Search for the cell housing the specified text and yield its (X, Y) center coordinate. 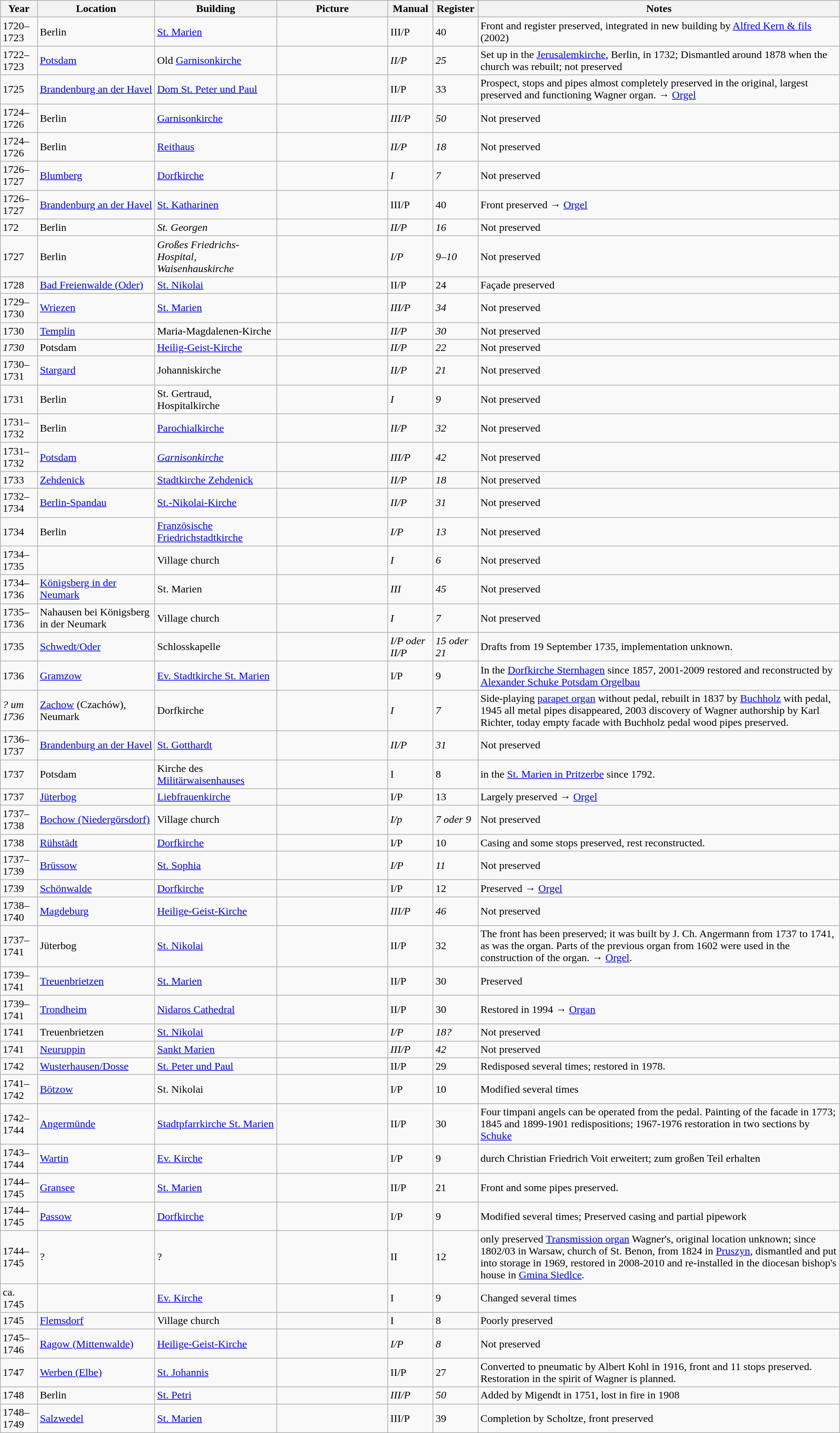
Berlin-Spandau (96, 502)
Nidaros Cathedral (215, 1009)
Angermünde (96, 1124)
Modified several times; Preserved casing and partial pipework (659, 1217)
III (411, 589)
Schönwalde (96, 888)
Front and some pipes preserved. (659, 1188)
in the St. Marien in Pritzerbe since 1792. (659, 774)
Ev. Stadtkirche St. Marien (215, 675)
Register (455, 9)
Preserved (659, 981)
1737–1738 (19, 820)
Bad Freienwalde (Oder) (96, 285)
Picture (332, 9)
Französische Friedrichstadtkirche (215, 532)
Wartin (96, 1158)
Added by Migendt in 1751, lost in fire in 1908 (659, 1395)
1735 (19, 647)
172 (19, 227)
1732–1734 (19, 502)
1742 (19, 1066)
1737–1739 (19, 866)
Schwedt/Oder (96, 647)
ca. 1745 (19, 1298)
46 (455, 911)
Manual (411, 9)
Bochow (Niedergörsdorf) (96, 820)
Zehdenick (96, 480)
Salzwedel (96, 1418)
Schlosskapelle (215, 647)
I/P oder II/P (411, 647)
Königsberg in der Neumark (96, 589)
St.-Nikolai-Kirche (215, 502)
Dom St. Peter und Paul (215, 90)
St. Gertraud, Hospitalkirche (215, 400)
Wusterhausen/Dosse (96, 1066)
Stadtpfarrkirche St. Marien (215, 1124)
Blumberg (96, 175)
I/p (411, 820)
1733 (19, 480)
1738–1740 (19, 911)
Heilig-Geist-Kirche (215, 348)
Front and register preserved, integrated in new building by Alfred Kern & fils (2002) (659, 32)
1748 (19, 1395)
1741–1742 (19, 1089)
Gransee (96, 1188)
Largely preserved → Orgel (659, 797)
Magdeburg (96, 911)
1729–1730 (19, 308)
Preserved → Orgel (659, 888)
1730–1731 (19, 370)
In the Dorfkirche Sternhagen since 1857, 2001-2009 restored and reconstructed by Alexander Schuke Potsdam Orgelbau (659, 675)
St. Katharinen (215, 205)
Façade preserved (659, 285)
1748–1749 (19, 1418)
Location (96, 9)
1743–1744 (19, 1158)
Drafts from 19 September 1735, implementation unknown. (659, 647)
27 (455, 1373)
1742–1744 (19, 1124)
18? (455, 1032)
Front preserved → Orgel (659, 205)
St. Georgen (215, 227)
16 (455, 227)
1739 (19, 888)
6 (455, 560)
Liebfrauenkirche (215, 797)
1736–1737 (19, 745)
Notes (659, 9)
1745–1746 (19, 1343)
1747 (19, 1373)
Trondheim (96, 1009)
Changed several times (659, 1298)
34 (455, 308)
Building (215, 9)
Gramzow (96, 675)
Year (19, 9)
45 (455, 589)
Maria-Magdalenen-Kirche (215, 331)
11 (455, 866)
Passow (96, 1217)
? um 1736 (19, 710)
7 oder 9 (455, 820)
1737–1741 (19, 946)
1734 (19, 532)
1734–1735 (19, 560)
24 (455, 285)
Set up in the Jerusalemkirche, Berlin, in 1732; Dismantled around 1878 when the church was rebuilt; not preserved (659, 60)
25 (455, 60)
St. Petri (215, 1395)
St. Johannis (215, 1373)
Brüssow (96, 866)
29 (455, 1066)
Rühstädt (96, 843)
Restored in 1994 → Organ (659, 1009)
Sankt Marien (215, 1049)
Poorly preserved (659, 1321)
1728 (19, 285)
Zachow (Czachów), Neumark (96, 710)
St. Gotthardt (215, 745)
Nahausen bei Königsberg in der Neumark (96, 618)
Reithaus (215, 147)
St. Peter und Paul (215, 1066)
Großes Friedrichs-Hospital, Waisenhauskirche (215, 256)
Converted to pneumatic by Albert Kohl in 1916, front and 11 stops preserved. Restoration in the spirit of Wagner is planned. (659, 1373)
Old Garnisonkirche (215, 60)
1727 (19, 256)
1735–1736 (19, 618)
Ragow (Mittenwalde) (96, 1343)
II (411, 1258)
Redisposed several times; restored in 1978. (659, 1066)
Templin (96, 331)
Prospect, stops and pipes almost completely preserved in the original, largest preserved and functioning Wagner organ. → Orgel (659, 90)
durch Christian Friedrich Voit erweitert; zum großen Teil erhalten (659, 1158)
Stargard (96, 370)
Bötzow (96, 1089)
Wriezen (96, 308)
22 (455, 348)
1725 (19, 90)
1736 (19, 675)
Flemsdorf (96, 1321)
9–10 (455, 256)
39 (455, 1418)
33 (455, 90)
1720–1723 (19, 32)
Completion by Scholtze, front preserved (659, 1418)
1738 (19, 843)
Modified several times (659, 1089)
15 oder 21 (455, 647)
Casing and some stops preserved, rest reconstructed. (659, 843)
1734–1736 (19, 589)
Stadtkirche Zehdenick (215, 480)
1722–1723 (19, 60)
1745 (19, 1321)
Johanniskirche (215, 370)
Kirche des Militärwaisenhauses (215, 774)
St. Sophia (215, 866)
1731 (19, 400)
Neuruppin (96, 1049)
Werben (Elbe) (96, 1373)
Parochialkirche (215, 428)
